Provide the [X, Y] coordinate of the cell's center where the given text is located.  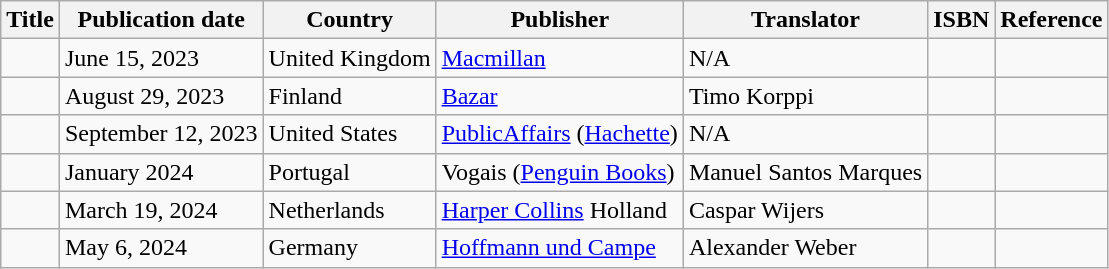
Country [350, 20]
June 15, 2023 [161, 58]
PublicAffairs (Hachette) [560, 134]
September 12, 2023 [161, 134]
Alexander Weber [805, 248]
ISBN [962, 20]
Netherlands [350, 210]
Hoffmann und Campe [560, 248]
Vogais (Penguin Books) [560, 172]
Manuel Santos Marques [805, 172]
August 29, 2023 [161, 96]
Macmillan [560, 58]
Bazar [560, 96]
Timo Korppi [805, 96]
Translator [805, 20]
March 19, 2024 [161, 210]
United Kingdom [350, 58]
Finland [350, 96]
January 2024 [161, 172]
Portugal [350, 172]
Publication date [161, 20]
Caspar Wijers [805, 210]
Harper Collins Holland [560, 210]
Germany [350, 248]
Title [30, 20]
Publisher [560, 20]
United States [350, 134]
Reference [1052, 20]
May 6, 2024 [161, 248]
